Pinpoint the cell where the given text exists, returning its [X, Y] midpoint coordinate. 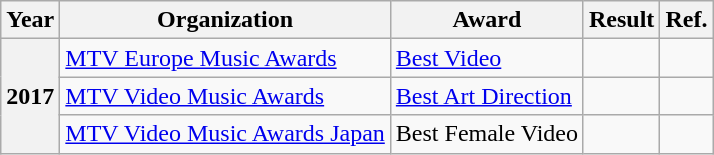
Award [486, 20]
Best Female Video [486, 134]
Organization [226, 20]
MTV Europe Music Awards [226, 58]
MTV Video Music Awards Japan [226, 134]
2017 [30, 96]
Best Art Direction [486, 96]
Result [621, 20]
Best Video [486, 58]
Ref. [686, 20]
MTV Video Music Awards [226, 96]
Year [30, 20]
